Determine the (x, y) coordinate at the center of the cell enclosing the given text.  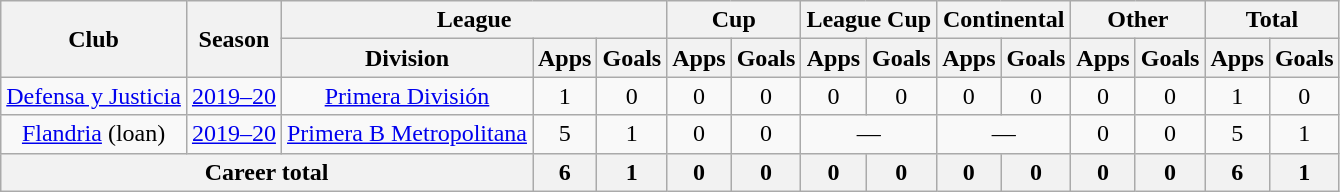
Other (1138, 20)
Total (1272, 20)
Cup (734, 20)
Flandria (loan) (94, 134)
Defensa y Justicia (94, 96)
Season (234, 39)
Career total (267, 172)
Continental (1004, 20)
League (474, 20)
Club (94, 39)
Division (406, 58)
League Cup (869, 20)
Primera B Metropolitana (406, 134)
Primera División (406, 96)
